Pinpoint the cell where the given text exists, returning its (x, y) midpoint coordinate. 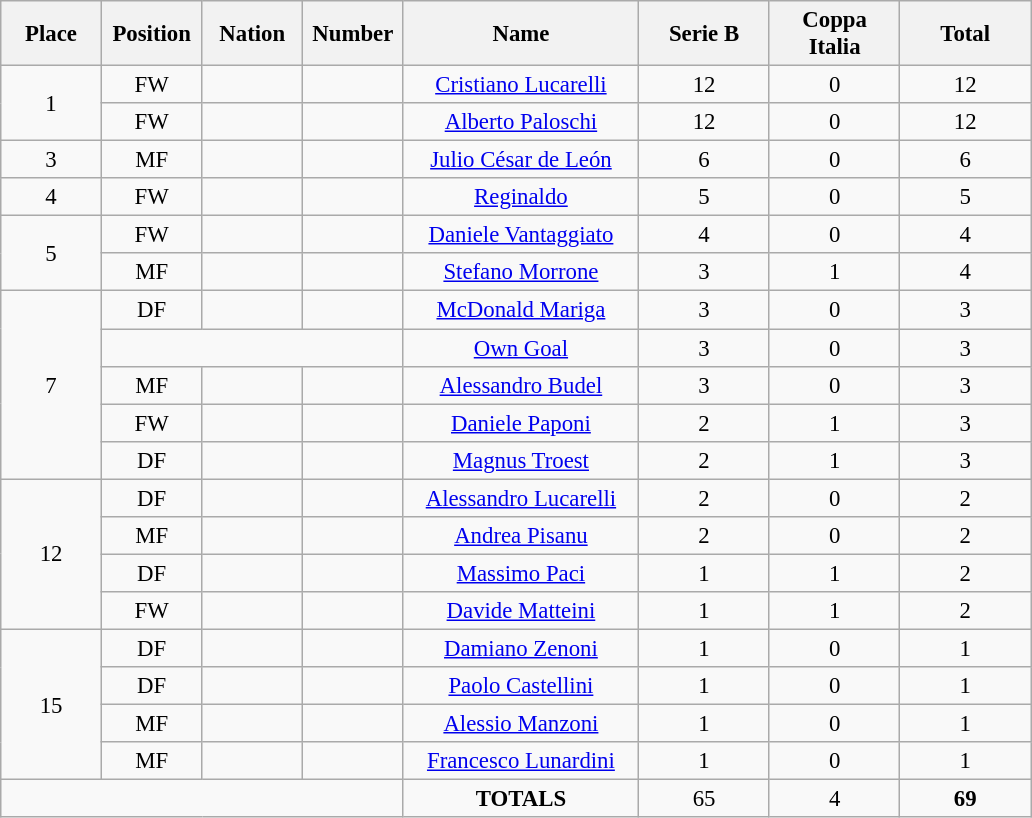
69 (966, 799)
Nation (252, 34)
Francesco Lunardini (521, 761)
Andrea Pisanu (521, 536)
65 (704, 799)
Total (966, 34)
TOTALS (521, 799)
Position (152, 34)
7 (52, 385)
Number (354, 34)
Place (52, 34)
Coppa Italia (834, 34)
Davide Matteini (521, 611)
Alberto Paloschi (521, 122)
Julio César de León (521, 160)
Daniele Vantaggiato (521, 235)
Damiano Zenoni (521, 648)
Cristiano Lucarelli (521, 85)
Alessio Manzoni (521, 724)
Alessandro Budel (521, 385)
Alessandro Lucarelli (521, 498)
Own Goal (521, 348)
McDonald Mariga (521, 310)
Serie B (704, 34)
Name (521, 34)
Massimo Paci (521, 573)
Daniele Paponi (521, 423)
Paolo Castellini (521, 686)
Magnus Troest (521, 460)
Reginaldo (521, 197)
Stefano Morrone (521, 273)
15 (52, 704)
